Return the (x, y) coordinate for the center point of the cell that contains the specified text.  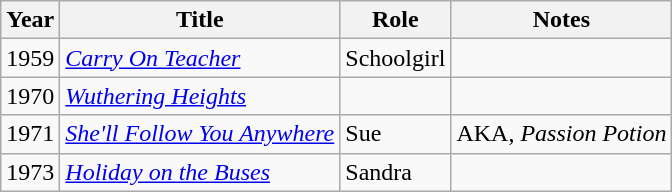
1971 (30, 134)
Carry On Teacher (200, 58)
Holiday on the Buses (200, 172)
1973 (30, 172)
Wuthering Heights (200, 96)
Sue (396, 134)
AKA, Passion Potion (562, 134)
Sandra (396, 172)
Notes (562, 20)
Title (200, 20)
1959 (30, 58)
1970 (30, 96)
Schoolgirl (396, 58)
She'll Follow You Anywhere (200, 134)
Year (30, 20)
Role (396, 20)
